Find where the given text appears and provide that cell's center as (x, y) coordinate. 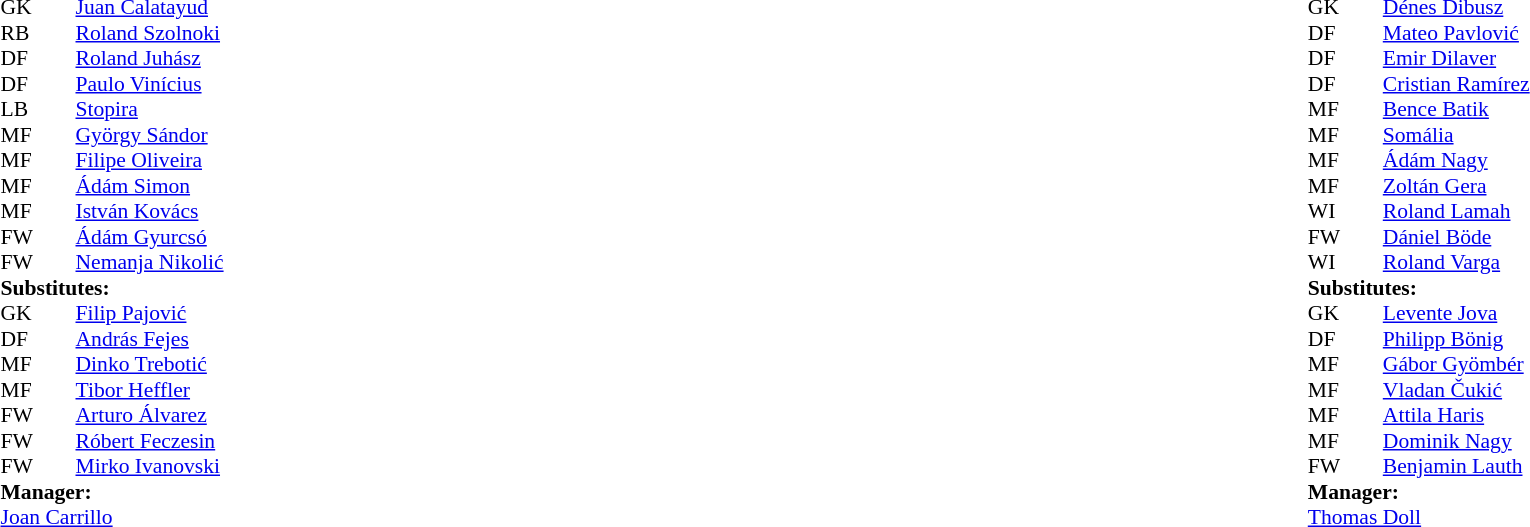
RB (19, 33)
Ádám Nagy (1456, 161)
Levente Jova (1456, 313)
Vladan Čukić (1456, 390)
György Sándor (150, 135)
Cristian Ramírez (1456, 84)
Mateo Pavlović (1456, 33)
Ádám Gyurcsó (150, 237)
LB (19, 109)
Filip Pajović (150, 313)
Ádám Simon (150, 186)
Roland Lamah (1456, 211)
Bence Batik (1456, 109)
Dominik Nagy (1456, 441)
Gábor Gyömbér (1456, 365)
Tibor Heffler (150, 390)
Arturo Álvarez (150, 415)
Roland Juhász (150, 59)
Zoltán Gera (1456, 186)
Benjamin Lauth (1456, 467)
Emir Dilaver (1456, 59)
Roland Szolnoki (150, 33)
Mirko Ivanovski (150, 467)
Attila Haris (1456, 415)
Roland Varga (1456, 263)
Róbert Feczesin (150, 441)
Stopira (150, 109)
Filipe Oliveira (150, 161)
Nemanja Nikolić (150, 263)
Somália (1456, 135)
András Fejes (150, 339)
Dinko Trebotić (150, 365)
Philipp Bönig (1456, 339)
István Kovács (150, 211)
Dániel Böde (1456, 237)
Paulo Vinícius (150, 84)
